Identify which cell holds the provided text, then report its (x, y) central coordinate. 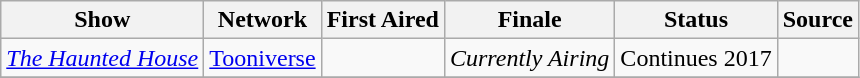
First Aired (382, 20)
Continues 2017 (696, 58)
Network (262, 20)
Tooniverse (262, 58)
Source (818, 20)
Finale (529, 20)
Status (696, 20)
The Haunted House (102, 58)
Show (102, 20)
Currently Airing (529, 58)
